Output the (X, Y) coordinate of the center of the cell containing the given text.  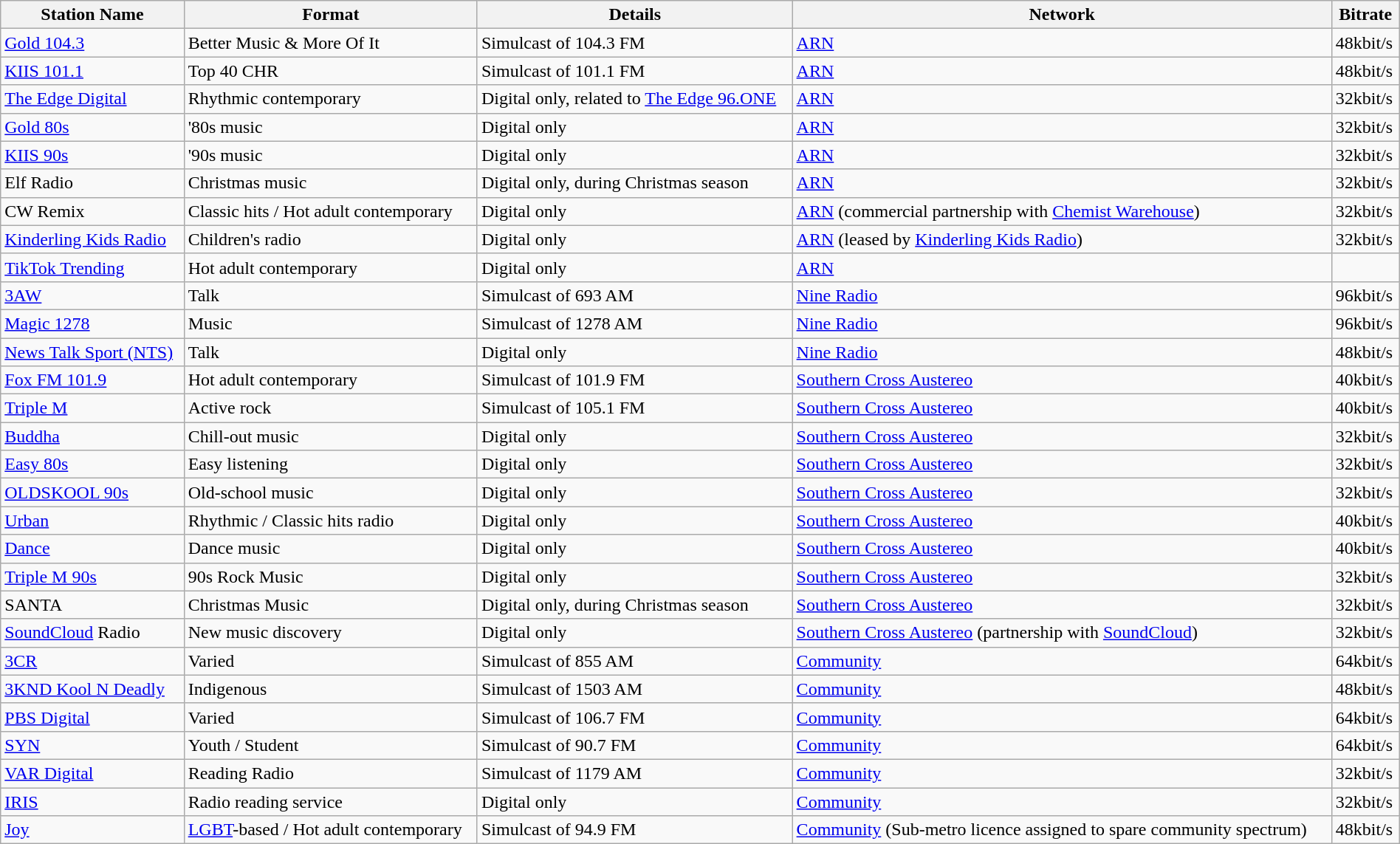
Details (635, 15)
Simulcast of 1278 AM (635, 323)
Format (331, 15)
Old-school music (331, 493)
Top 40 CHR (331, 71)
Triple M (92, 408)
Triple M 90s (92, 577)
Chill-out music (331, 436)
Network (1062, 15)
Christmas Music (331, 605)
CW Remix (92, 211)
Classic hits / Hot adult contemporary (331, 211)
ARN (leased by Kinderling Kids Radio) (1062, 239)
PBS Digital (92, 717)
News Talk Sport (NTS) (92, 352)
SoundCloud Radio (92, 633)
3KND Kool N Deadly (92, 689)
Joy (92, 830)
Bitrate (1365, 15)
Magic 1278 (92, 323)
Simulcast of 101.9 FM (635, 380)
Gold 80s (92, 127)
Gold 104.3 (92, 43)
'90s music (331, 155)
The Edge Digital (92, 99)
Simulcast of 101.1 FM (635, 71)
3CR (92, 661)
Simulcast of 94.9 FM (635, 830)
Simulcast of 1503 AM (635, 689)
Simulcast of 90.7 FM (635, 745)
Elf Radio (92, 183)
IRIS (92, 801)
KIIS 101.1 (92, 71)
Indigenous (331, 689)
Children's radio (331, 239)
SANTA (92, 605)
Active rock (331, 408)
Simulcast of 1179 AM (635, 773)
Easy listening (331, 464)
SYN (92, 745)
Simulcast of 693 AM (635, 295)
Kinderling Kids Radio (92, 239)
New music discovery (331, 633)
TikTok Trending (92, 267)
Reading Radio (331, 773)
Radio reading service (331, 801)
Southern Cross Austereo (partnership with SoundCloud) (1062, 633)
Community (Sub-metro licence assigned to spare community spectrum) (1062, 830)
Urban (92, 521)
Digital only, related to The Edge 96.ONE (635, 99)
Buddha (92, 436)
Simulcast of 104.3 FM (635, 43)
VAR Digital (92, 773)
3AW (92, 295)
Youth / Student (331, 745)
Station Name (92, 15)
Dance (92, 549)
Dance music (331, 549)
90s Rock Music (331, 577)
OLDSKOOL 90s (92, 493)
Simulcast of 855 AM (635, 661)
Rhythmic contemporary (331, 99)
KIIS 90s (92, 155)
Rhythmic / Classic hits radio (331, 521)
Simulcast of 106.7 FM (635, 717)
Music (331, 323)
Christmas music (331, 183)
LGBT-based / Hot adult contemporary (331, 830)
Better Music & More Of It (331, 43)
Easy 80s (92, 464)
Fox FM 101.9 (92, 380)
ARN (commercial partnership with Chemist Warehouse) (1062, 211)
Simulcast of 105.1 FM (635, 408)
'80s music (331, 127)
